Output the [x, y] coordinate of the center of the cell containing the given text.  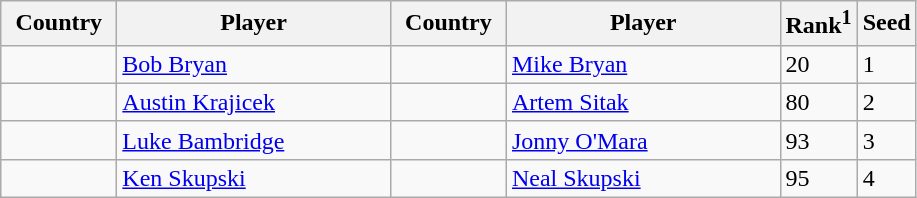
Artem Sitak [643, 102]
Austin Krajicek [254, 102]
Ken Skupski [254, 178]
3 [886, 140]
Bob Bryan [254, 64]
Mike Bryan [643, 64]
4 [886, 178]
Jonny O'Mara [643, 140]
Seed [886, 24]
80 [818, 102]
Rank1 [818, 24]
95 [818, 178]
Neal Skupski [643, 178]
Luke Bambridge [254, 140]
20 [818, 64]
93 [818, 140]
2 [886, 102]
1 [886, 64]
